Extract the (x, y) coordinate from the center of the cell holding the provided text.  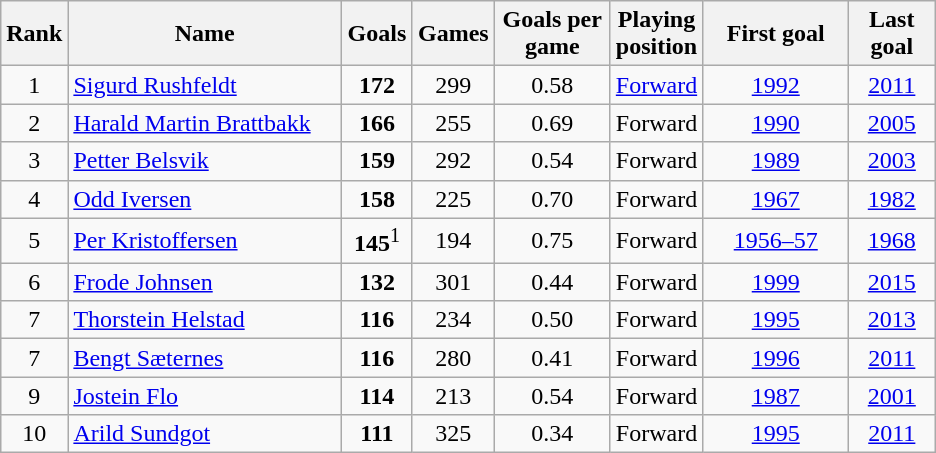
Arild Sundgot (205, 434)
1989 (776, 161)
Petter Belsvik (205, 161)
213 (453, 396)
3 (34, 161)
292 (453, 161)
2003 (892, 161)
0.41 (552, 358)
234 (453, 320)
2 (34, 123)
0.58 (552, 85)
299 (453, 85)
194 (453, 240)
172 (376, 85)
9 (34, 396)
158 (376, 199)
1451 (376, 240)
First goal (776, 34)
280 (453, 358)
1956–57 (776, 240)
225 (453, 199)
1987 (776, 396)
Goals per game (552, 34)
Per Kristoffersen (205, 240)
0.69 (552, 123)
255 (453, 123)
Rank (34, 34)
132 (376, 282)
Frode Johnsen (205, 282)
1999 (776, 282)
Goals (376, 34)
111 (376, 434)
Harald Martin Brattbakk (205, 123)
Odd Iversen (205, 199)
2013 (892, 320)
114 (376, 396)
Playing position (656, 34)
Name (205, 34)
Bengt Sæternes (205, 358)
159 (376, 161)
0.34 (552, 434)
1 (34, 85)
1967 (776, 199)
4 (34, 199)
0.50 (552, 320)
6 (34, 282)
Games (453, 34)
325 (453, 434)
2001 (892, 396)
2015 (892, 282)
166 (376, 123)
1996 (776, 358)
1992 (776, 85)
2005 (892, 123)
10 (34, 434)
1982 (892, 199)
Thorstein Helstad (205, 320)
5 (34, 240)
0.75 (552, 240)
Last goal (892, 34)
1968 (892, 240)
0.44 (552, 282)
1990 (776, 123)
0.70 (552, 199)
Jostein Flo (205, 396)
Sigurd Rushfeldt (205, 85)
301 (453, 282)
